Find where the given text appears and provide that cell's center as (X, Y) coordinate. 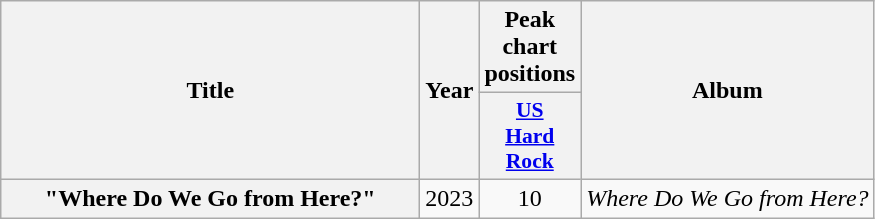
Peak chart positions (530, 47)
"Where Do We Go from Here?" (210, 198)
USHardRock (530, 136)
Year (450, 90)
Where Do We Go from Here? (728, 198)
Album (728, 90)
2023 (450, 198)
Title (210, 90)
10 (530, 198)
